Find where the given text appears and provide that cell's center as (x, y) coordinate. 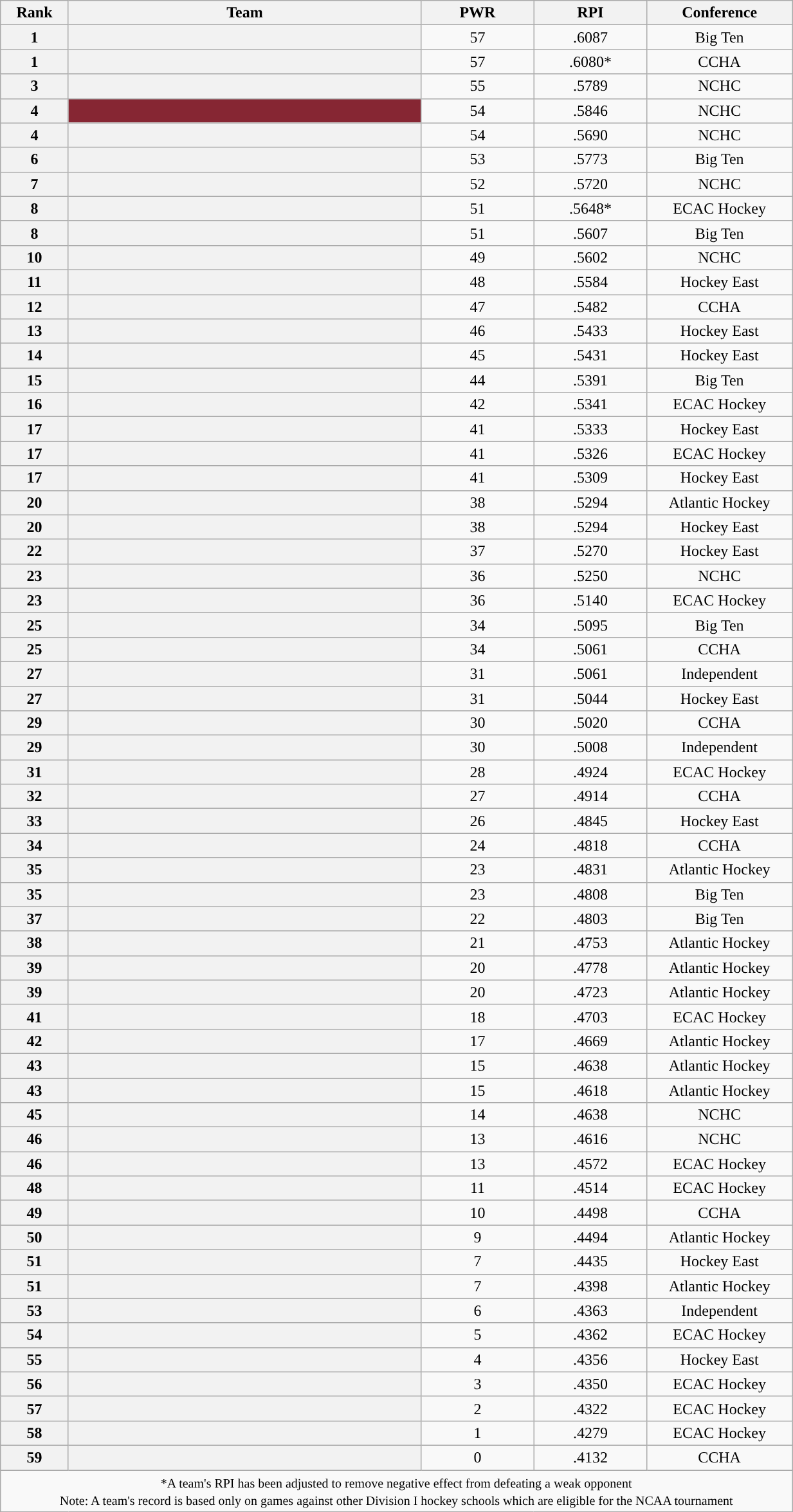
.5008 (590, 748)
.4703 (590, 1017)
.5431 (590, 356)
.4669 (590, 1041)
.5584 (590, 282)
21 (477, 943)
.6087 (590, 37)
.4572 (590, 1164)
.4494 (590, 1237)
24 (477, 845)
Conference (720, 13)
.4723 (590, 992)
.5720 (590, 184)
9 (477, 1237)
.5326 (590, 454)
.5140 (590, 600)
5 (477, 1335)
28 (477, 772)
.4498 (590, 1213)
59 (35, 1457)
33 (35, 821)
.5433 (590, 331)
.5270 (590, 551)
44 (477, 380)
.4808 (590, 894)
0 (477, 1457)
52 (477, 184)
58 (35, 1433)
2 (477, 1408)
.4778 (590, 968)
18 (477, 1017)
.4803 (590, 919)
50 (35, 1237)
.5250 (590, 576)
Rank (35, 13)
32 (35, 797)
.5044 (590, 698)
.4356 (590, 1360)
.4924 (590, 772)
.4818 (590, 845)
.5333 (590, 429)
.4362 (590, 1335)
.4435 (590, 1262)
.5690 (590, 135)
.5846 (590, 111)
.5607 (590, 233)
.4618 (590, 1091)
.4322 (590, 1408)
.5391 (590, 380)
.4132 (590, 1457)
.4279 (590, 1433)
.5648* (590, 208)
.5309 (590, 478)
.4350 (590, 1384)
.5602 (590, 257)
.4363 (590, 1311)
PWR (477, 13)
.5095 (590, 625)
56 (35, 1384)
16 (35, 405)
.4753 (590, 943)
12 (35, 307)
.4398 (590, 1286)
.4616 (590, 1139)
.5789 (590, 86)
.4845 (590, 821)
47 (477, 307)
.5773 (590, 160)
26 (477, 821)
.4914 (590, 797)
RPI (590, 13)
Team (244, 13)
.4514 (590, 1188)
.5020 (590, 723)
.5482 (590, 307)
.5341 (590, 405)
.4831 (590, 870)
.6080* (590, 62)
